Provide the (x, y) coordinate of the cell's center where the given text is located.  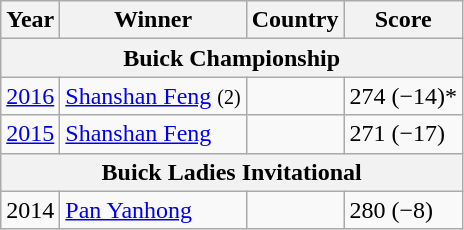
Buick Championship (232, 58)
Winner (153, 20)
Score (404, 20)
2015 (30, 134)
2014 (30, 210)
2016 (30, 96)
271 (−17) (404, 134)
Shanshan Feng (153, 134)
280 (−8) (404, 210)
274 (−14)* (404, 96)
Country (295, 20)
Buick Ladies Invitational (232, 172)
Year (30, 20)
Shanshan Feng (2) (153, 96)
Pan Yanhong (153, 210)
